Scan for the cell matching the given text and deliver its [X, Y] coordinate at center. 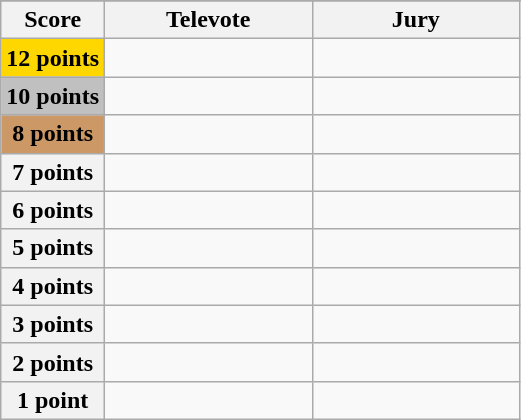
Score [53, 20]
4 points [53, 286]
3 points [53, 324]
2 points [53, 362]
Televote [209, 20]
5 points [53, 248]
7 points [53, 172]
10 points [53, 96]
Jury [416, 20]
8 points [53, 134]
6 points [53, 210]
12 points [53, 58]
1 point [53, 400]
